Locate the cell with the specified text and output its (X, Y) center coordinate. 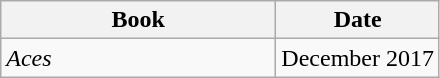
Book (138, 20)
Date (358, 20)
Aces (138, 58)
December 2017 (358, 58)
